Identify which cell holds the provided text, then report its [x, y] central coordinate. 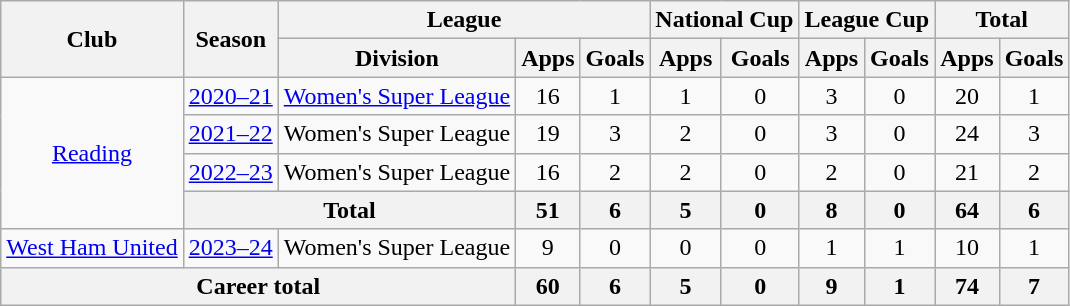
2023–24 [230, 248]
74 [967, 286]
West Ham United [92, 248]
2021–22 [230, 134]
7 [1034, 286]
2022–23 [230, 172]
Career total [258, 286]
League Cup [867, 20]
2020–21 [230, 96]
Division [396, 58]
19 [548, 134]
24 [967, 134]
20 [967, 96]
Club [92, 39]
Season [230, 39]
10 [967, 248]
64 [967, 210]
8 [832, 210]
Reading [92, 153]
League [464, 20]
60 [548, 286]
51 [548, 210]
National Cup [724, 20]
21 [967, 172]
